For the text-containing cell, return its midpoint in (X, Y) coordinate format. 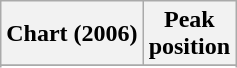
Chart (2006) (72, 34)
Peakposition (189, 34)
